Return the [x, y] coordinate for the center point of the cell that contains the specified text.  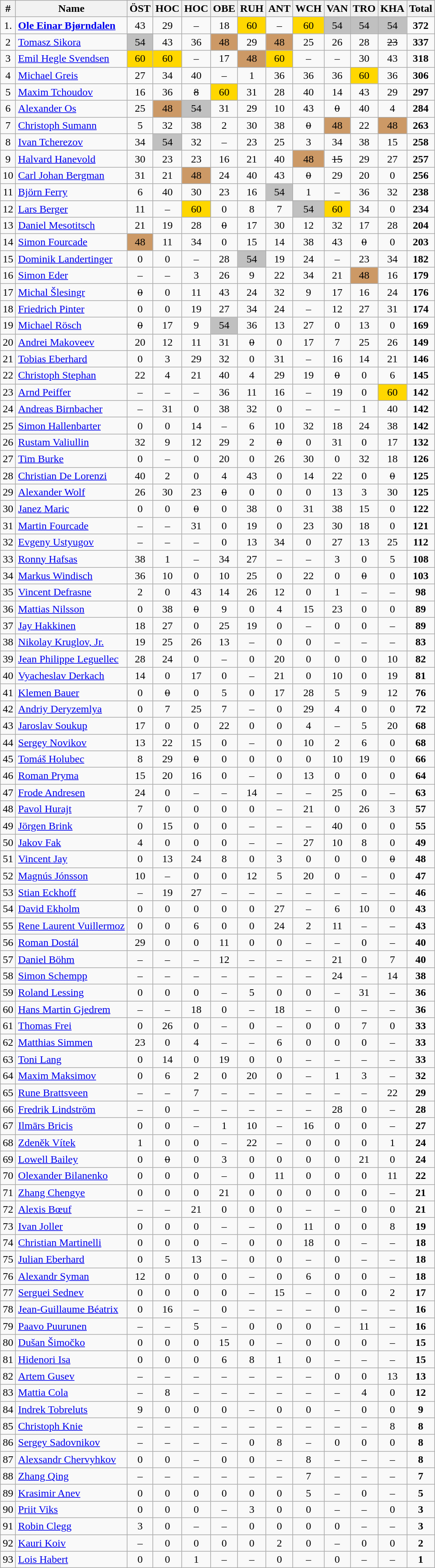
174 [421, 309]
Zdeněk Vítek [71, 1143]
306 [421, 75]
69 [8, 1159]
257 [421, 159]
44 [8, 743]
Daniel Mesotitsch [71, 226]
WCH [308, 9]
122 [421, 509]
Jay Hakkinen [71, 626]
Tomasz Sikora [71, 42]
56 [8, 942]
Nikolay Kruglov, Jr. [71, 642]
Pavol Hurajt [71, 809]
Sergey Novikov [71, 743]
Jean-Guillaume Béatrix [71, 1310]
77 [8, 1293]
Frode Andresen [71, 793]
74 [8, 1242]
Michal Šlesingr [71, 292]
37 [8, 626]
Rene Laurent Vuillermoz [71, 926]
238 [421, 192]
RUH [252, 9]
KHA [393, 9]
145 [421, 375]
35 [8, 592]
Alexander Os [71, 109]
Paavo Puurunen [71, 1326]
VAN [337, 9]
Julian Eberhard [71, 1259]
87 [8, 1459]
Stian Eckhoff [71, 892]
149 [421, 342]
Andreas Birnbacher [71, 409]
108 [421, 559]
Klemen Bauer [71, 692]
73 [8, 1226]
52 [8, 876]
Toni Lang [71, 1059]
Kauri Koiv [71, 1543]
284 [421, 109]
Krasimir Anev [71, 1493]
Maxim Tchoudov [71, 92]
297 [421, 92]
Janez Maric [71, 509]
59 [8, 992]
Tim Burke [71, 459]
Andriy Deryzemlya [71, 709]
Daniel Böhm [71, 959]
Serguei Sednev [71, 1293]
Lois Habert [71, 1560]
169 [421, 326]
Christoph Stephan [71, 375]
Simon Eder [71, 276]
75 [8, 1259]
85 [8, 1426]
Jörgen Brink [71, 826]
Simon Hallenbarter [71, 425]
Markus Windisch [71, 576]
Tomáš Holubec [71, 759]
132 [421, 442]
84 [8, 1409]
Roman Pryma [71, 776]
42 [8, 709]
Simon Schempp [71, 976]
Alexander Wolf [71, 492]
80 [8, 1343]
90 [8, 1509]
Roland Lessing [71, 992]
Priit Viks [71, 1509]
146 [421, 359]
Christian Martinelli [71, 1242]
Mattias Nilsson [71, 609]
258 [421, 142]
Arnd Peiffer [71, 392]
Total [421, 9]
# [8, 9]
Olexander Bilanenko [71, 1176]
Ilmārs Bricis [71, 1126]
103 [421, 576]
92 [8, 1543]
41 [8, 692]
Ronny Hafsas [71, 559]
Jakov Fak [71, 842]
Zhang Chengye [71, 1193]
Robin Clegg [71, 1526]
112 [421, 542]
Sergey Sadovnikov [71, 1443]
Matthias Simmen [71, 1043]
61 [8, 1026]
Andrei Makoveev [71, 342]
Ivan Joller [71, 1226]
Dušan Šimočko [71, 1343]
Jaroslav Soukup [71, 726]
Simon Fourcade [71, 242]
Lowell Bailey [71, 1159]
Name [71, 9]
Michael Rösch [71, 326]
David Ekholm [71, 909]
Alexsandr Chervyhkov [71, 1459]
Ivan Tcherezov [71, 142]
88 [8, 1476]
53 [8, 892]
50 [8, 842]
Christoph Knie [71, 1426]
203 [421, 242]
58 [8, 976]
45 [8, 759]
Hans Martin Gjedrem [71, 1009]
Emil Hegle Svendsen [71, 59]
263 [421, 125]
Friedrich Pinter [71, 309]
Halvard Hanevold [71, 159]
Mattia Cola [71, 1393]
182 [421, 259]
Thomas Frei [71, 1026]
372 [421, 25]
78 [8, 1310]
Christoph Sumann [71, 125]
93 [8, 1560]
98 [421, 592]
Lars Berger [71, 209]
179 [421, 276]
70 [8, 1176]
Vyacheslav Derkach [71, 676]
62 [8, 1043]
67 [8, 1126]
39 [8, 659]
176 [421, 292]
Alexis Bœuf [71, 1209]
Michael Greis [71, 75]
204 [421, 226]
Christian De Lorenzi [71, 475]
Martin Fourcade [71, 526]
65 [8, 1093]
Björn Ferry [71, 192]
TRO [364, 9]
Magnús Jónsson [71, 876]
51 [8, 859]
86 [8, 1443]
1. [8, 25]
318 [421, 59]
Tobias Eberhard [71, 359]
Roman Dostál [71, 942]
Indrek Tobreluts [71, 1409]
ANT [279, 9]
Artem Gusev [71, 1376]
91 [8, 1526]
126 [421, 459]
121 [421, 526]
Rustam Valiullin [71, 442]
Fredrik Lindström [71, 1109]
Vincent Defrasne [71, 592]
71 [8, 1193]
Jean Philippe Leguellec [71, 659]
79 [8, 1326]
Evgeny Ustyugov [71, 542]
ÖST [140, 9]
Hidenori Isa [71, 1359]
234 [421, 209]
Carl Johan Bergman [71, 175]
Alexandr Syman [71, 1276]
Vincent Jay [71, 859]
OBE [224, 9]
Ole Einar Bjørndalen [71, 25]
Zhang Qing [71, 1476]
337 [421, 42]
256 [421, 175]
Maxim Maksimov [71, 1076]
Dominik Landertinger [71, 259]
Rune Brattsveen [71, 1093]
